Find where the given text appears and provide that cell's center as [x, y] coordinate. 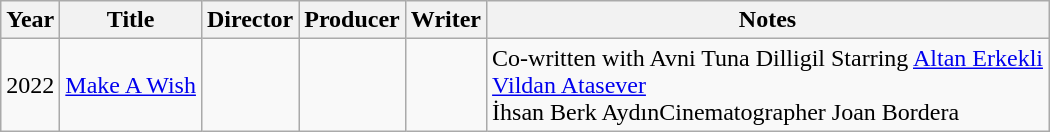
2022 [30, 85]
Year [30, 20]
Producer [352, 20]
Director [250, 20]
Writer [446, 20]
Title [131, 20]
Co-written with Avni Tuna Dilligil Starring Altan ErkekliVildan Ataseverİhsan Berk AydınCinematographer Joan Bordera [768, 85]
Make A Wish [131, 85]
Notes [768, 20]
